Extract the (x, y) coordinate from the center of the cell holding the provided text.  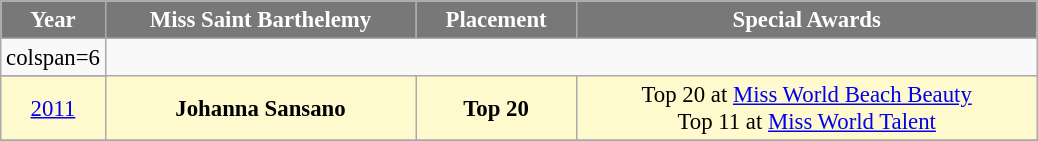
colspan=6 (53, 58)
Miss Saint Barthelemy (260, 20)
2011 (53, 108)
Year (53, 20)
Special Awards (806, 20)
Johanna Sansano (260, 108)
Top 20 at Miss World Beach BeautyTop 11 at Miss World Talent (806, 108)
Top 20 (496, 108)
Placement (496, 20)
